Return (x, y) of the center of cell containing provided text 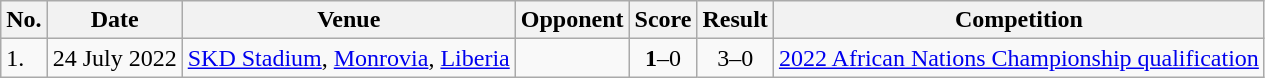
Venue (348, 20)
2022 African Nations Championship qualification (1018, 58)
Date (114, 20)
3–0 (735, 58)
1–0 (663, 58)
Opponent (572, 20)
SKD Stadium, Monrovia, Liberia (348, 58)
No. (24, 20)
Result (735, 20)
24 July 2022 (114, 58)
Competition (1018, 20)
1. (24, 58)
Score (663, 20)
